Capture the cell that displays the provided text and extract its [X, Y] central coordinate. 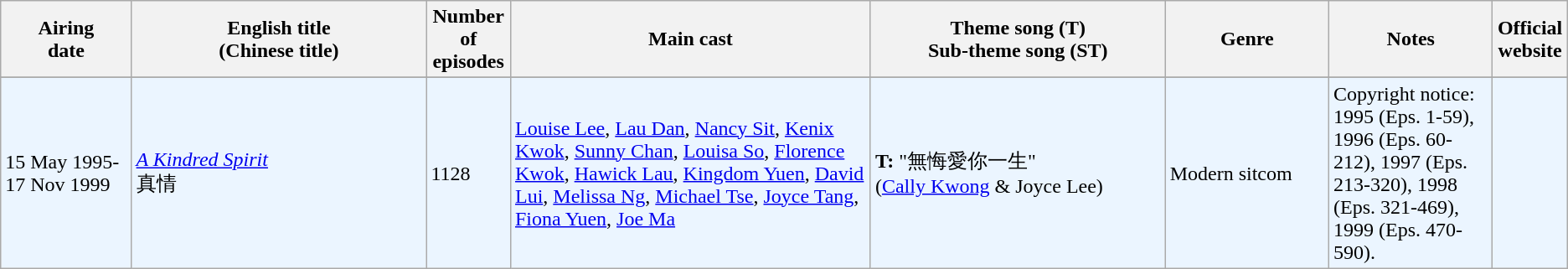
Copyright notice: 1995 (Eps. 1-59), 1996 (Eps. 60-212), 1997 (Eps. 213-320), 1998 (Eps. 321-469), 1999 (Eps. 470-590). [1411, 173]
15 May 1995- 17 Nov 1999 [66, 173]
1128 [469, 173]
Notes [1411, 39]
Airingdate [66, 39]
Modern sitcom [1246, 173]
A Kindred Spirit 真情 [279, 173]
Number of episodes [469, 39]
Theme song (T) Sub-theme song (ST) [1018, 39]
T: "無悔愛你一生" (Cally Kwong & Joyce Lee) [1018, 173]
Official website [1529, 39]
Main cast [690, 39]
Genre [1246, 39]
English title (Chinese title) [279, 39]
